Extract the [X, Y] coordinate from the center of the cell holding the provided text.  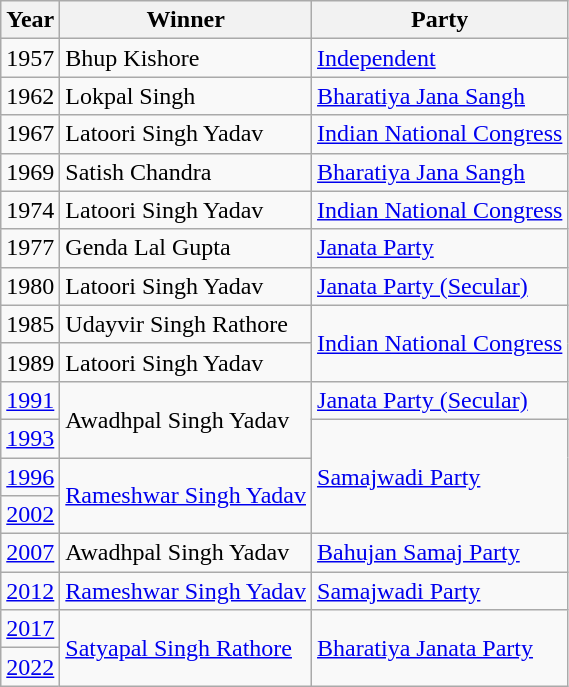
2022 [30, 667]
Independent [440, 58]
Bharatiya Janata Party [440, 648]
1977 [30, 248]
Bhup Kishore [186, 58]
Bahujan Samaj Party [440, 553]
1996 [30, 477]
1957 [30, 58]
Genda Lal Gupta [186, 248]
Winner [186, 20]
Party [440, 20]
Satyapal Singh Rathore [186, 648]
1967 [30, 134]
2017 [30, 629]
1980 [30, 286]
1974 [30, 210]
1962 [30, 96]
1985 [30, 324]
Udayvir Singh Rathore [186, 324]
2012 [30, 591]
1969 [30, 172]
2007 [30, 553]
1993 [30, 438]
2002 [30, 515]
Janata Party [440, 248]
Year [30, 20]
Lokpal Singh [186, 96]
1991 [30, 400]
Satish Chandra [186, 172]
1989 [30, 362]
